Determine the [X, Y] coordinate at the center of the cell enclosing the given text.  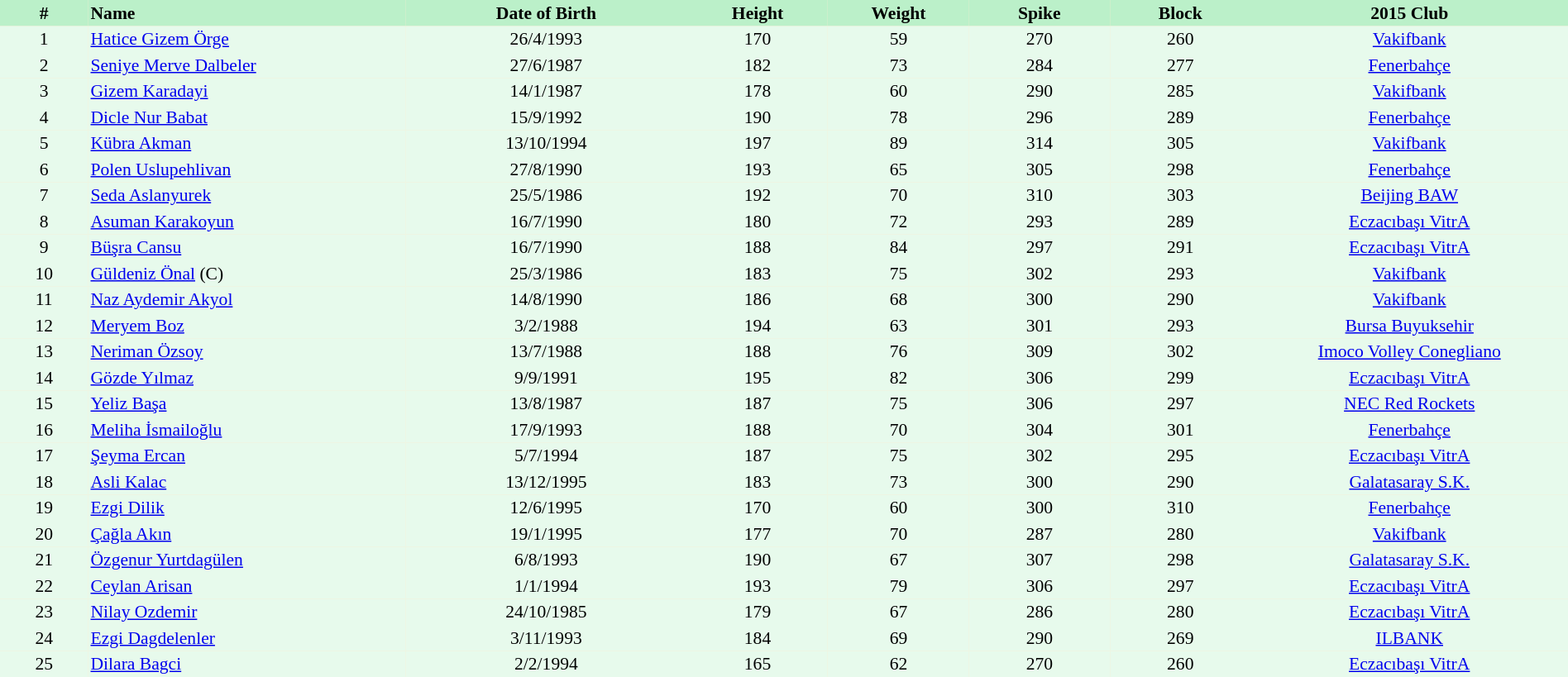
1 [44, 40]
14/8/1990 [546, 299]
Height [758, 13]
4 [44, 117]
68 [898, 299]
11 [44, 299]
25/5/1986 [546, 195]
Nilay Ozdemir [246, 612]
304 [1040, 430]
12 [44, 326]
5 [44, 144]
186 [758, 299]
17/9/1993 [546, 430]
6/8/1993 [546, 560]
284 [1040, 65]
20 [44, 534]
295 [1180, 456]
82 [898, 378]
277 [1180, 65]
Beijing BAW [1409, 195]
5/7/1994 [546, 456]
23 [44, 612]
18 [44, 482]
Spike [1040, 13]
177 [758, 534]
180 [758, 222]
Meryem Boz [246, 326]
78 [898, 117]
314 [1040, 144]
Naz Aydemir Akyol [246, 299]
184 [758, 638]
2 [44, 65]
13/7/1988 [546, 352]
9 [44, 248]
269 [1180, 638]
24 [44, 638]
7 [44, 195]
3 [44, 91]
197 [758, 144]
178 [758, 91]
22 [44, 586]
286 [1040, 612]
65 [898, 169]
24/10/1985 [546, 612]
287 [1040, 534]
Gözde Yılmaz [246, 378]
Bursa Buyuksehir [1409, 326]
Şeyma Ercan [246, 456]
59 [898, 40]
192 [758, 195]
17 [44, 456]
Neriman Özsoy [246, 352]
ILBANK [1409, 638]
Büşra Cansu [246, 248]
Ceylan Arisan [246, 586]
25/3/1986 [546, 274]
14/1/1987 [546, 91]
# [44, 13]
1/1/1994 [546, 586]
291 [1180, 248]
13 [44, 352]
Ezgi Dagdelenler [246, 638]
Hatice Gizem Örge [246, 40]
Meliha İsmailoğlu [246, 430]
Asli Kalac [246, 482]
89 [898, 144]
Yeliz Başa [246, 403]
27/6/1987 [546, 65]
194 [758, 326]
270 [1040, 40]
Gizem Karadayi [246, 91]
Ezgi Dilik [246, 508]
Block [1180, 13]
179 [758, 612]
63 [898, 326]
9/9/1991 [546, 378]
Kübra Akman [246, 144]
76 [898, 352]
Dicle Nur Babat [246, 117]
16 [44, 430]
21 [44, 560]
195 [758, 378]
72 [898, 222]
15/9/1992 [546, 117]
Asuman Karakoyun [246, 222]
182 [758, 65]
NEC Red Rockets [1409, 403]
309 [1040, 352]
3/11/1993 [546, 638]
Weight [898, 13]
Özgenur Yurtdagülen [246, 560]
79 [898, 586]
Date of Birth [546, 13]
8 [44, 222]
15 [44, 403]
260 [1180, 40]
10 [44, 274]
Imoco Volley Conegliano [1409, 352]
Polen Uslupehlivan [246, 169]
Seniye Merve Dalbeler [246, 65]
Seda Aslanyurek [246, 195]
19 [44, 508]
Güldeniz Önal (C) [246, 274]
69 [898, 638]
14 [44, 378]
303 [1180, 195]
Name [246, 13]
3/2/1988 [546, 326]
13/10/1994 [546, 144]
13/12/1995 [546, 482]
12/6/1995 [546, 508]
307 [1040, 560]
2015 Club [1409, 13]
299 [1180, 378]
285 [1180, 91]
26/4/1993 [546, 40]
Çağla Akın [246, 534]
27/8/1990 [546, 169]
6 [44, 169]
296 [1040, 117]
13/8/1987 [546, 403]
84 [898, 248]
19/1/1995 [546, 534]
